From the cell containing the given text, extract its center point as (X, Y) coordinate. 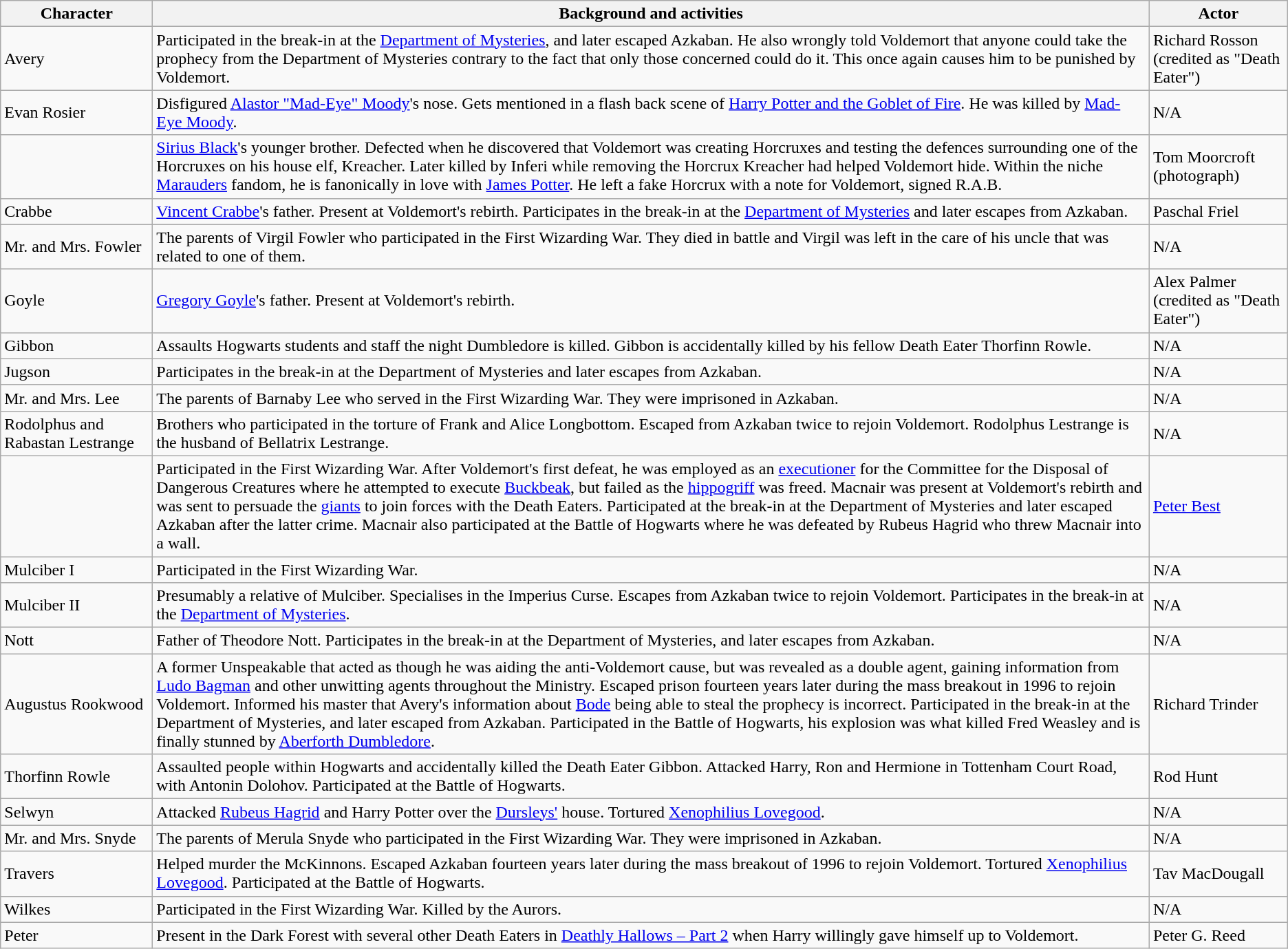
Attacked Rubeus Hagrid and Harry Potter over the Dursleys' house. Tortured Xenophilius Lovegood. (651, 812)
Richard Rosson (credited as "Death Eater") (1218, 58)
Crabbe (77, 211)
The parents of Merula Snyde who participated in the First Wizarding War. They were imprisoned in Azkaban. (651, 838)
Goyle (77, 301)
Evan Rosier (77, 113)
Peter (77, 935)
Assaults Hogwarts students and staff the night Dumbledore is killed. Gibbon is accidentally killed by his fellow Death Eater Thorfinn Rowle. (651, 345)
Participates in the break-in at the Department of Mysteries and later escapes from Azkaban. (651, 372)
Gibbon (77, 345)
Rod Hunt (1218, 776)
Tom Moorcroft (photograph) (1218, 167)
Richard Trinder (1218, 704)
Alex Palmer (credited as "Death Eater") (1218, 301)
Peter G. Reed (1218, 935)
Mulciber I (77, 569)
Travers (77, 874)
Tav MacDougall (1218, 874)
Participated in the First Wizarding War. (651, 569)
Thorfinn Rowle (77, 776)
Gregory Goyle's father. Present at Voldemort's rebirth. (651, 301)
Rodolphus and Rabastan Lestrange (77, 434)
Wilkes (77, 909)
Paschal Friel (1218, 211)
Nott (77, 641)
Mr. and Mrs. Snyde (77, 838)
Mr. and Mrs. Lee (77, 398)
Avery (77, 58)
Father of Theodore Nott. Participates in the break-in at the Department of Mysteries, and later escapes from Azkaban. (651, 641)
Actor (1218, 14)
Vincent Crabbe's father. Present at Voldemort's rebirth. Participates in the break-in at the Department of Mysteries and later escapes from Azkaban. (651, 211)
Background and activities (651, 14)
The parents of Barnaby Lee who served in the First Wizarding War. They were imprisoned in Azkaban. (651, 398)
Selwyn (77, 812)
Mr. and Mrs. Fowler (77, 246)
Mulciber II (77, 606)
Character (77, 14)
Present in the Dark Forest with several other Death Eaters in Deathly Hallows – Part 2 when Harry willingly gave himself up to Voldemort. (651, 935)
Participated in the First Wizarding War. Killed by the Aurors. (651, 909)
Peter Best (1218, 506)
Jugson (77, 372)
Augustus Rookwood (77, 704)
